Locate the cell with the specified text and output its [x, y] center coordinate. 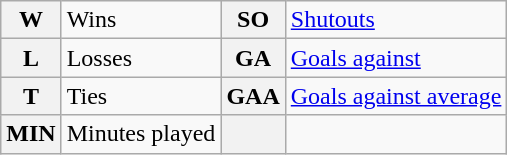
Goals against average [396, 96]
Shutouts [396, 20]
GA [253, 58]
Wins [141, 20]
T [31, 96]
Minutes played [141, 134]
GAA [253, 96]
SO [253, 20]
MIN [31, 134]
Goals against [396, 58]
W [31, 20]
Losses [141, 58]
Ties [141, 96]
L [31, 58]
